Return the [x, y] coordinate for the center point of the cell that contains the specified text.  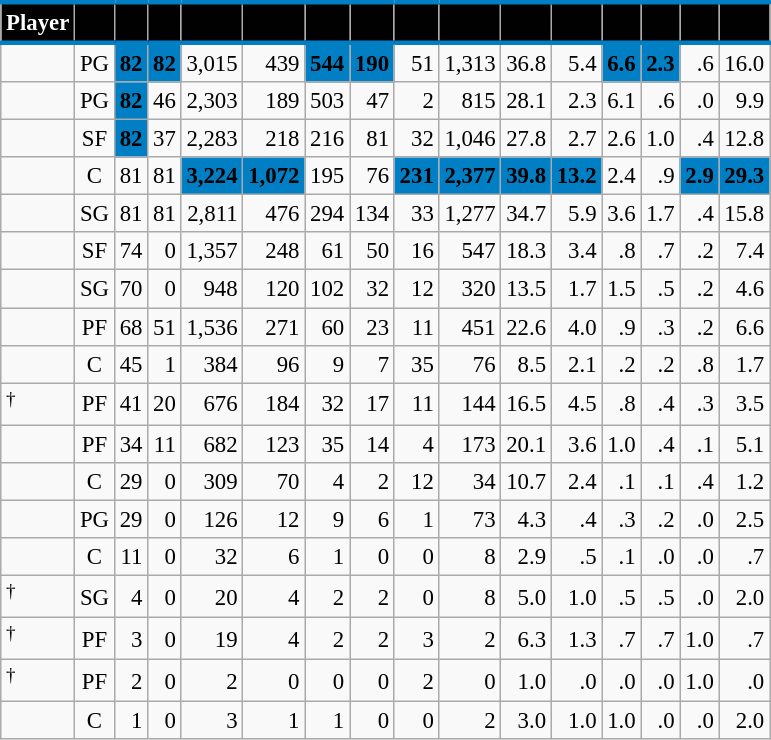
7 [372, 364]
7.4 [744, 251]
2,811 [212, 214]
41 [130, 404]
126 [212, 519]
1,072 [274, 176]
36.8 [526, 62]
37 [164, 139]
184 [274, 404]
190 [372, 62]
46 [164, 101]
12.8 [744, 139]
439 [274, 62]
120 [274, 289]
3,015 [212, 62]
3.0 [526, 721]
9.9 [744, 101]
61 [328, 251]
22.6 [526, 327]
320 [470, 289]
384 [212, 364]
195 [328, 176]
39.8 [526, 176]
2.6 [622, 139]
2.5 [744, 519]
218 [274, 139]
3.5 [744, 404]
50 [372, 251]
102 [328, 289]
8.5 [526, 364]
6.3 [526, 639]
17 [372, 404]
28.1 [526, 101]
682 [212, 444]
6.1 [622, 101]
45 [130, 364]
14 [372, 444]
676 [212, 404]
33 [416, 214]
134 [372, 214]
10.7 [526, 482]
2.1 [576, 364]
1.5 [622, 289]
47 [372, 101]
73 [470, 519]
29.3 [744, 176]
2.7 [576, 139]
96 [274, 364]
1,536 [212, 327]
544 [328, 62]
23 [372, 327]
Player [38, 22]
815 [470, 101]
16.0 [744, 62]
216 [328, 139]
5.4 [576, 62]
294 [328, 214]
2,303 [212, 101]
309 [212, 482]
15.8 [744, 214]
5.9 [576, 214]
4.6 [744, 289]
27.8 [526, 139]
2,377 [470, 176]
13.5 [526, 289]
1,046 [470, 139]
4.5 [576, 404]
476 [274, 214]
18.3 [526, 251]
1.2 [744, 482]
68 [130, 327]
74 [130, 251]
948 [212, 289]
34.7 [526, 214]
271 [274, 327]
3.4 [576, 251]
5.0 [526, 596]
1,313 [470, 62]
2,283 [212, 139]
13.2 [576, 176]
1,357 [212, 251]
3,224 [212, 176]
451 [470, 327]
60 [328, 327]
173 [470, 444]
123 [274, 444]
4.0 [576, 327]
1.3 [576, 639]
5.1 [744, 444]
16 [416, 251]
144 [470, 404]
20.1 [526, 444]
189 [274, 101]
19 [212, 639]
231 [416, 176]
503 [328, 101]
248 [274, 251]
547 [470, 251]
4.3 [526, 519]
1,277 [470, 214]
16.5 [526, 404]
